Locate the cell with the specified text and output its [x, y] center coordinate. 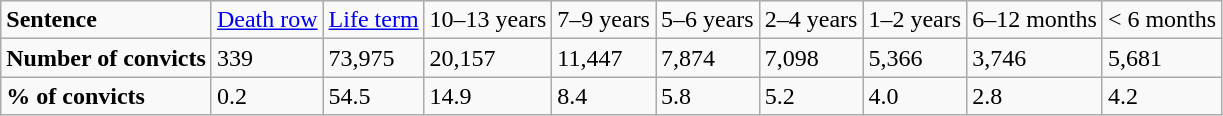
2.8 [1035, 96]
< 6 months [1162, 20]
3,746 [1035, 58]
339 [267, 58]
11,447 [604, 58]
5.8 [708, 96]
5,681 [1162, 58]
0.2 [267, 96]
54.5 [374, 96]
20,157 [488, 58]
5,366 [915, 58]
7–9 years [604, 20]
4.2 [1162, 96]
1–2 years [915, 20]
Life term [374, 20]
14.9 [488, 96]
6–12 months [1035, 20]
73,975 [374, 58]
7,098 [811, 58]
10–13 years [488, 20]
Number of convicts [106, 58]
2–4 years [811, 20]
5–6 years [708, 20]
4.0 [915, 96]
Sentence [106, 20]
Death row [267, 20]
7,874 [708, 58]
5.2 [811, 96]
8.4 [604, 96]
% of convicts [106, 96]
